Pinpoint the cell where the given text exists, returning its (x, y) midpoint coordinate. 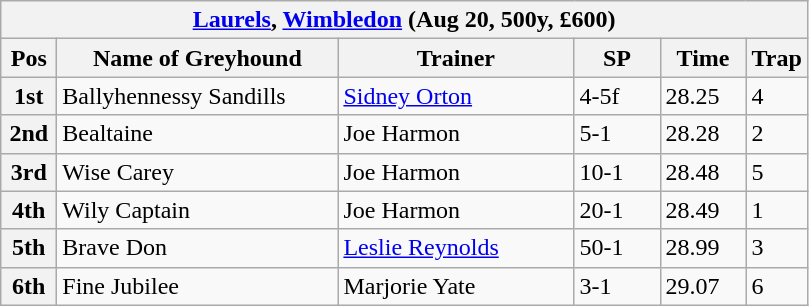
1st (29, 96)
2nd (29, 134)
Wily Captain (198, 210)
Wise Carey (198, 172)
Bealtaine (198, 134)
2 (776, 134)
28.28 (703, 134)
28.48 (703, 172)
3-1 (617, 286)
4th (29, 210)
3rd (29, 172)
3 (776, 248)
SP (617, 58)
28.49 (703, 210)
5th (29, 248)
Laurels, Wimbledon (Aug 20, 500y, £600) (404, 20)
28.25 (703, 96)
6 (776, 286)
10-1 (617, 172)
Brave Don (198, 248)
5 (776, 172)
Name of Greyhound (198, 58)
Trap (776, 58)
Sidney Orton (456, 96)
Trainer (456, 58)
Ballyhennessy Sandills (198, 96)
29.07 (703, 286)
4 (776, 96)
1 (776, 210)
5-1 (617, 134)
Fine Jubilee (198, 286)
6th (29, 286)
20-1 (617, 210)
50-1 (617, 248)
Marjorie Yate (456, 286)
28.99 (703, 248)
Leslie Reynolds (456, 248)
Pos (29, 58)
4-5f (617, 96)
Time (703, 58)
